Output the [X, Y] coordinate of the center of the cell containing the given text.  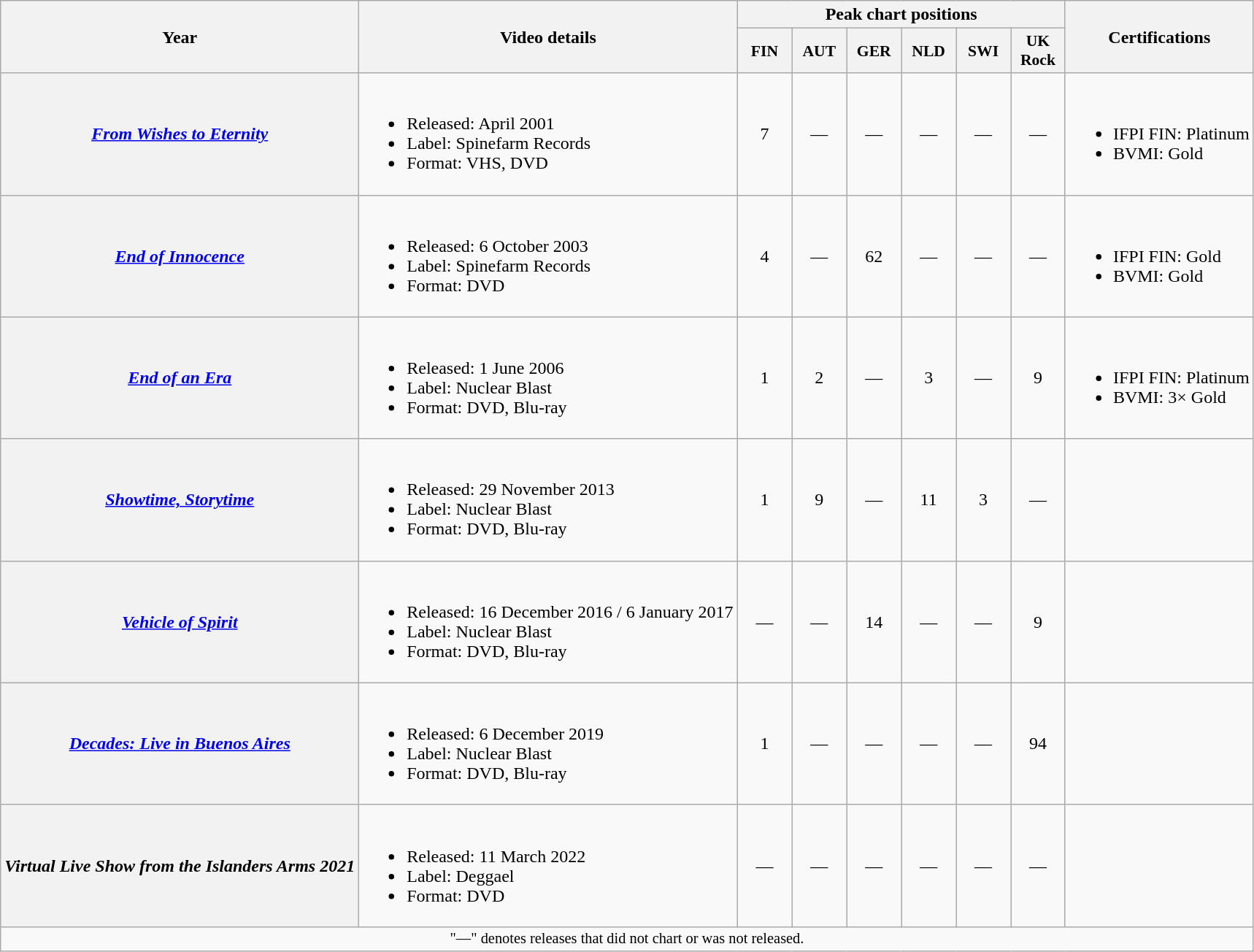
2 [819, 378]
End of an Era [180, 378]
Decades: Live in Buenos Aires [180, 743]
Released: 16 December 2016 / 6 January 2017Label: Nuclear BlastFormat: DVD, Blu-ray [548, 622]
Released: April 2001Label: Spinefarm RecordsFormat: VHS, DVD [548, 134]
Released: 6 October 2003Label: Spinefarm RecordsFormat: DVD [548, 256]
NLD [928, 51]
UKRock [1038, 51]
11 [928, 499]
AUT [819, 51]
GER [874, 51]
IFPI FIN: PlatinumBVMI: 3× Gold [1159, 378]
4 [765, 256]
"—" denotes releases that did not chart or was not released. [627, 939]
Video details [548, 37]
Released: 1 June 2006Label: Nuclear BlastFormat: DVD, Blu-ray [548, 378]
62 [874, 256]
From Wishes to Eternity [180, 134]
Certifications [1159, 37]
Virtual Live Show from the Islanders Arms 2021 [180, 866]
94 [1038, 743]
IFPI FIN: PlatinumBVMI: Gold [1159, 134]
End of Innocence [180, 256]
14 [874, 622]
IFPI FIN: GoldBVMI: Gold [1159, 256]
Year [180, 37]
SWI [984, 51]
FIN [765, 51]
Released: 6 December 2019Label: Nuclear BlastFormat: DVD, Blu-ray [548, 743]
7 [765, 134]
Peak chart positions [901, 15]
Vehicle of Spirit [180, 622]
Showtime, Storytime [180, 499]
Released: 29 November 2013Label: Nuclear BlastFormat: DVD, Blu-ray [548, 499]
Released: 11 March 2022Label: DeggaelFormat: DVD [548, 866]
